Extract the [x, y] coordinate from the center of the cell holding the provided text.  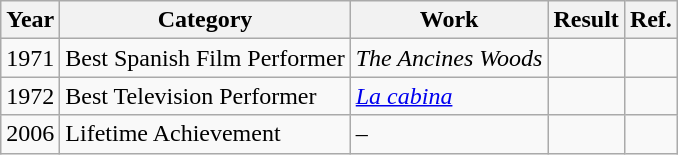
Category [205, 20]
Best Television Performer [205, 96]
Year [30, 20]
– [449, 134]
Work [449, 20]
La cabina [449, 96]
2006 [30, 134]
The Ancines Woods [449, 58]
1972 [30, 96]
Best Spanish Film Performer [205, 58]
Result [586, 20]
1971 [30, 58]
Ref. [650, 20]
Lifetime Achievement [205, 134]
